Return [X, Y] of the center of cell containing provided text 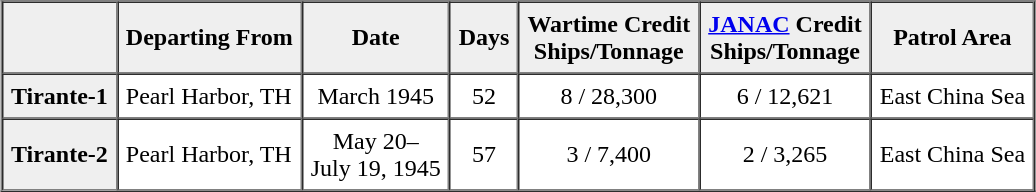
Departing From [210, 38]
8 / 28,300 [608, 96]
JANAC CreditShips/Tonnage [785, 38]
Tirante-2 [60, 154]
6 / 12,621 [785, 96]
Patrol Area [952, 38]
March 1945 [376, 96]
Wartime CreditShips/Tonnage [608, 38]
May 20–July 19, 1945 [376, 154]
2 / 3,265 [785, 154]
Days [484, 38]
Date [376, 38]
57 [484, 154]
3 / 7,400 [608, 154]
Tirante-1 [60, 96]
52 [484, 96]
